Search for the cell housing the specified text and yield its (x, y) center coordinate. 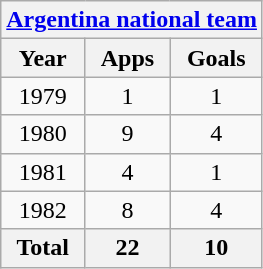
9 (128, 134)
22 (128, 248)
10 (216, 248)
Argentina national team (132, 20)
8 (128, 210)
Apps (128, 58)
1981 (43, 172)
Total (43, 248)
Year (43, 58)
Goals (216, 58)
1982 (43, 210)
1979 (43, 96)
1980 (43, 134)
